For the text-containing cell, return its midpoint in (X, Y) coordinate format. 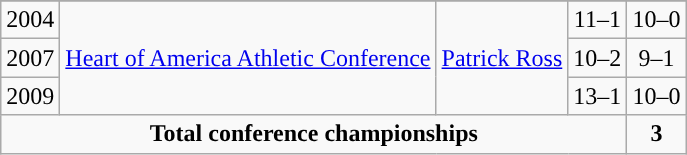
2009 (30, 96)
10–2 (598, 58)
Patrick Ross (502, 58)
2007 (30, 58)
9–1 (656, 58)
3 (656, 134)
Heart of America Athletic Conference (248, 58)
11–1 (598, 20)
13–1 (598, 96)
Total conference championships (314, 134)
2004 (30, 20)
